Determine the [X, Y] coordinate at the center of the cell enclosing the given text.  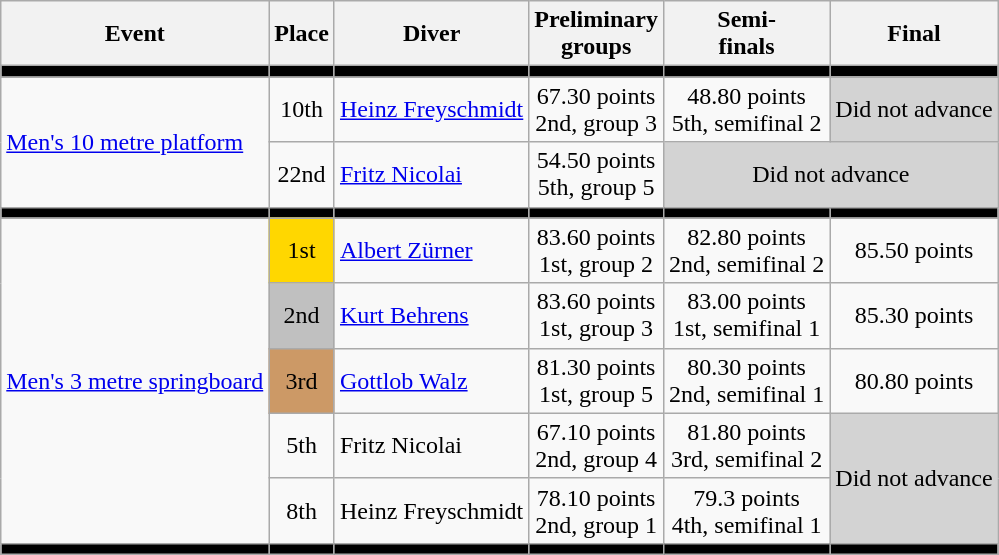
Final [914, 34]
8th [302, 510]
2nd [302, 316]
83.60 points 1st, group 3 [596, 316]
80.30 points 2nd, semifinal 1 [746, 380]
10th [302, 110]
85.30 points [914, 316]
Kurt Behrens [431, 316]
81.80 points 3rd, semifinal 2 [746, 446]
Semi-finals [746, 34]
67.30 points 2nd, group 3 [596, 110]
Albert Zürner [431, 250]
Preliminary groups [596, 34]
Gottlob Walz [431, 380]
78.10 points 2nd, group 1 [596, 510]
80.80 points [914, 380]
Diver [431, 34]
22nd [302, 174]
Event [135, 34]
Men's 3 metre springboard [135, 380]
79.3 points 4th, semifinal 1 [746, 510]
83.60 points 1st, group 2 [596, 250]
Men's 10 metre platform [135, 142]
Place [302, 34]
82.80 points 2nd, semifinal 2 [746, 250]
5th [302, 446]
1st [302, 250]
67.10 points 2nd, group 4 [596, 446]
85.50 points [914, 250]
3rd [302, 380]
54.50 points 5th, group 5 [596, 174]
48.80 points 5th, semifinal 2 [746, 110]
81.30 points 1st, group 5 [596, 380]
83.00 points 1st, semifinal 1 [746, 316]
